Search for the cell housing the specified text and yield its [x, y] center coordinate. 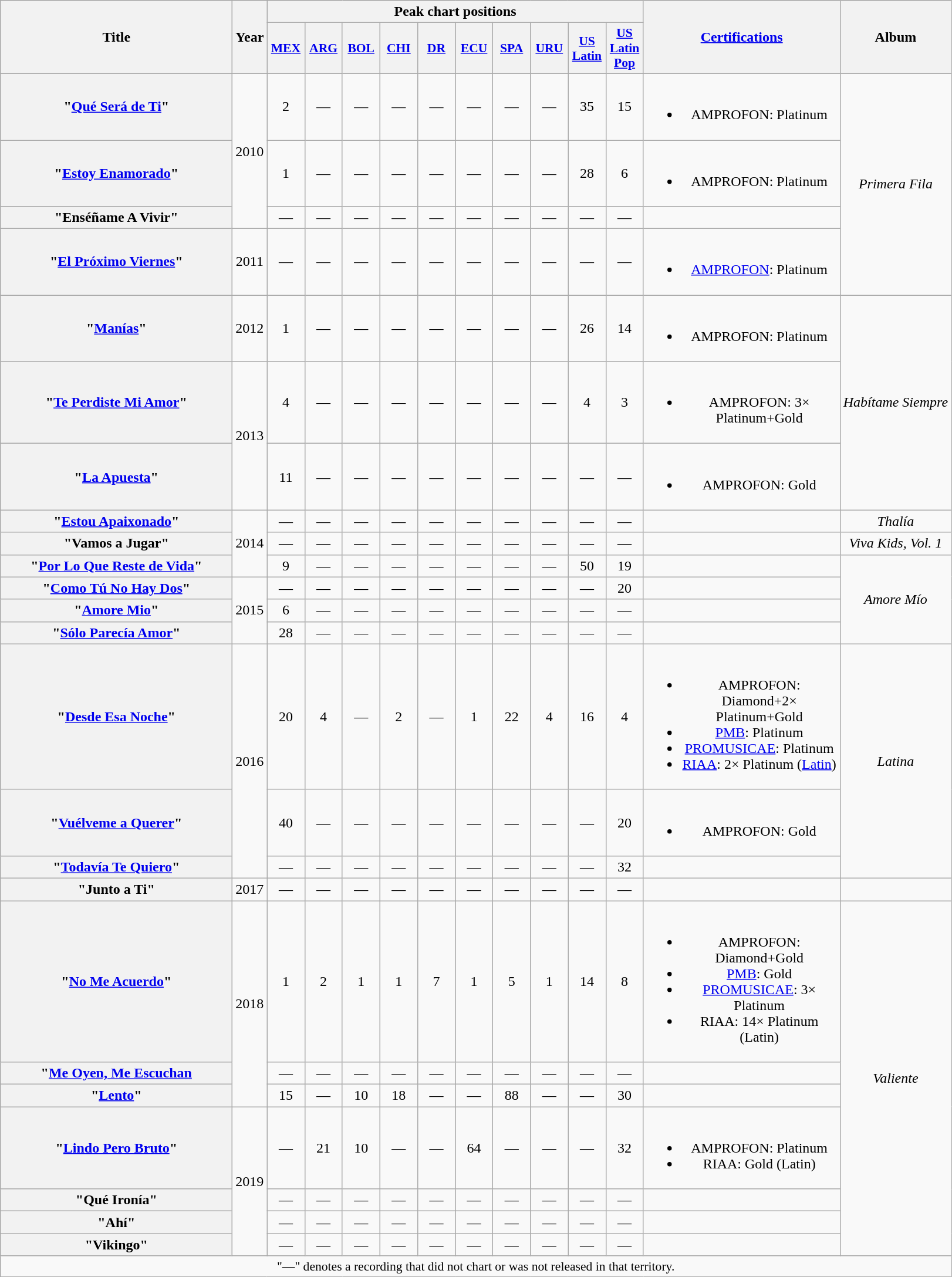
8 [624, 981]
"Me Oyen, Me Escuchan [116, 1073]
2018 [250, 1004]
USLatin [587, 48]
21 [323, 1148]
64 [474, 1148]
Album [896, 38]
CHI [399, 48]
ARG [323, 48]
19 [624, 566]
"Lindo Pero Bruto" [116, 1148]
50 [587, 566]
26 [587, 329]
"Ahí" [116, 1222]
22 [512, 717]
"Vikingo" [116, 1245]
Valiente [896, 1077]
AMPROFON: PlatinumRIAA: Gold (Latin) [742, 1148]
5 [512, 981]
"Vuélveme a Querer" [116, 823]
AMPROFON: Diamond+GoldPMB: GoldPROMUSICAE: 3× PlatinumRIAA: 14× Platinum (Latin) [742, 981]
Viva Kids, Vol. 1 [896, 543]
Habítame Siempre [896, 403]
URU [549, 48]
9 [286, 566]
Amore Mío [896, 599]
"Qué Ironía" [116, 1200]
"Como Tú No Hay Dos" [116, 588]
"Por Lo Que Reste de Vida" [116, 566]
"No Me Acuerdo" [116, 981]
DR [436, 48]
"Estou Apaixonado" [116, 521]
"El Próximo Viernes" [116, 262]
"Todavía Te Quiero" [116, 867]
SPA [512, 48]
2013 [250, 435]
88 [512, 1096]
30 [624, 1096]
AMPROFON: Diamond+2× Platinum+GoldPMB: PlatinumPROMUSICAE: PlatinumRIAA: 2× Platinum (Latin) [742, 717]
USLatinPop [624, 48]
"Desde Esa Noche" [116, 717]
Year [250, 38]
"Te Perdiste Mi Amor" [116, 403]
2012 [250, 329]
40 [286, 823]
"—" denotes a recording that did not chart or was not released in that territory. [476, 1266]
Primera Fila [896, 184]
BOL [361, 48]
"Sólo Parecía Amor" [116, 633]
"Manías" [116, 329]
Certifications [742, 38]
Peak chart positions [455, 12]
"Qué Será de Ti" [116, 107]
2010 [250, 151]
"La Apuesta" [116, 477]
ECU [474, 48]
"Amore Mio" [116, 610]
2016 [250, 761]
AMPROFON: 3× Platinum+Gold [742, 403]
35 [587, 107]
3 [624, 403]
"Lento" [116, 1096]
2017 [250, 889]
18 [399, 1096]
2011 [250, 262]
7 [436, 981]
2015 [250, 610]
2019 [250, 1181]
MEX [286, 48]
Title [116, 38]
"Vamos a Jugar" [116, 543]
16 [587, 717]
Thalía [896, 521]
"Junto a Ti" [116, 889]
2014 [250, 543]
11 [286, 477]
"Enséñame A Vivir" [116, 218]
Latina [896, 761]
"Estoy Enamorado" [116, 173]
